Return (X, Y) of the center of cell containing provided text 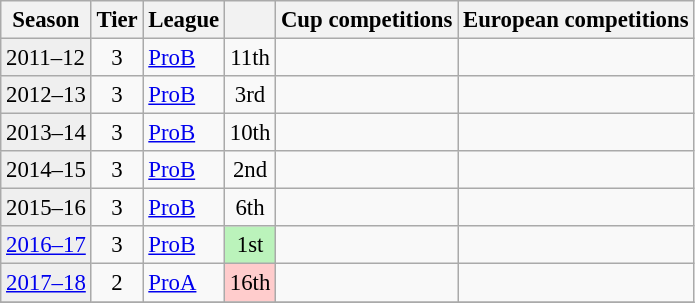
2 (117, 283)
16th (250, 283)
2nd (250, 170)
1st (250, 245)
ProA (184, 283)
2011–12 (46, 58)
European competitions (576, 20)
2016–17 (46, 245)
2012–13 (46, 95)
11th (250, 58)
2017–18 (46, 283)
2013–14 (46, 133)
6th (250, 208)
10th (250, 133)
2015–16 (46, 208)
Cup competitions (367, 20)
3rd (250, 95)
League (184, 20)
Season (46, 20)
Tier (117, 20)
2014–15 (46, 170)
